Extract the [X, Y] coordinate from the center of the cell holding the provided text.  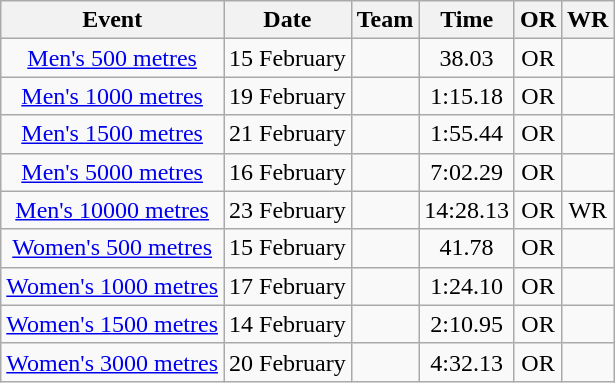
Women's 1000 metres [112, 286]
Event [112, 20]
21 February [288, 134]
Women's 3000 metres [112, 362]
Men's 500 metres [112, 58]
20 February [288, 362]
Women's 500 metres [112, 248]
Men's 5000 metres [112, 172]
16 February [288, 172]
17 February [288, 286]
14 February [288, 324]
7:02.29 [467, 172]
1:15.18 [467, 96]
Time [467, 20]
4:32.13 [467, 362]
Women's 1500 metres [112, 324]
1:55.44 [467, 134]
19 February [288, 96]
Men's 1500 metres [112, 134]
41.78 [467, 248]
14:28.13 [467, 210]
23 February [288, 210]
1:24.10 [467, 286]
Men's 10000 metres [112, 210]
38.03 [467, 58]
2:10.95 [467, 324]
Team [385, 20]
Men's 1000 metres [112, 96]
Date [288, 20]
